Scan for the cell matching the given text and deliver its (x, y) coordinate at center. 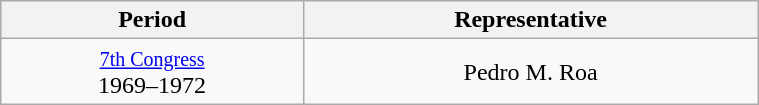
7th Congress1969–1972 (152, 72)
Representative (530, 20)
Pedro M. Roa (530, 72)
Period (152, 20)
